Provide the [X, Y] coordinate of the cell's center where the given text is located.  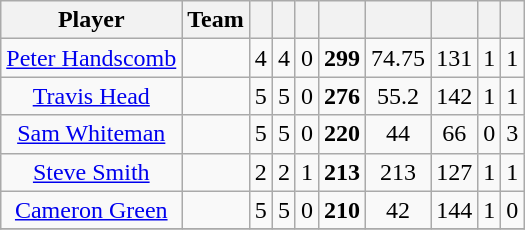
Peter Handscomb [92, 58]
74.75 [398, 58]
Player [92, 20]
276 [342, 96]
55.2 [398, 96]
42 [398, 210]
210 [342, 210]
Steve Smith [92, 172]
66 [454, 134]
220 [342, 134]
Travis Head [92, 96]
142 [454, 96]
299 [342, 58]
44 [398, 134]
127 [454, 172]
144 [454, 210]
Sam Whiteman [92, 134]
131 [454, 58]
3 [512, 134]
Cameron Green [92, 210]
Team [216, 20]
